For the text-containing cell, return its midpoint in (x, y) coordinate format. 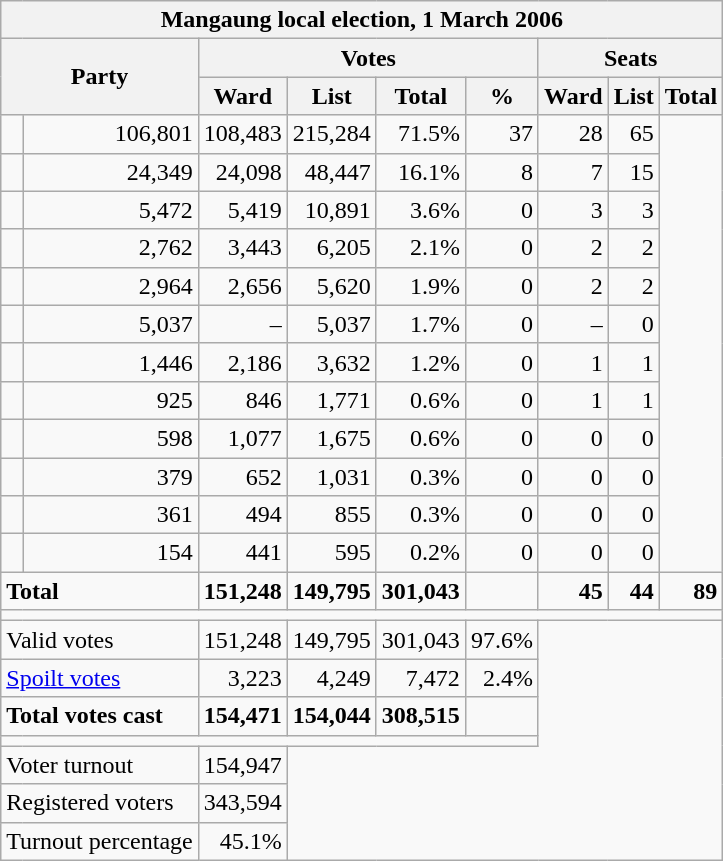
Party (100, 77)
154,947 (242, 765)
361 (110, 515)
2,964 (110, 286)
Spoilt votes (100, 678)
1,031 (332, 477)
2,186 (242, 362)
1.9% (420, 286)
154,044 (332, 716)
215,284 (332, 134)
1.7% (420, 324)
% (502, 96)
106,801 (110, 134)
7 (573, 172)
Valid votes (100, 640)
598 (110, 438)
855 (332, 515)
1,077 (242, 438)
5,472 (110, 210)
44 (634, 591)
595 (332, 553)
45.1% (242, 841)
Total votes cast (100, 716)
108,483 (242, 134)
Registered voters (100, 803)
2.1% (420, 248)
45 (573, 591)
846 (242, 400)
925 (110, 400)
5,620 (332, 286)
494 (242, 515)
379 (110, 477)
10,891 (332, 210)
48,447 (332, 172)
3,223 (242, 678)
15 (634, 172)
37 (502, 134)
441 (242, 553)
97.6% (502, 640)
5,419 (242, 210)
1,771 (332, 400)
154,471 (242, 716)
308,515 (420, 716)
Mangaung local election, 1 March 2006 (362, 20)
0.2% (420, 553)
24,098 (242, 172)
3,632 (332, 362)
343,594 (242, 803)
71.5% (420, 134)
8 (502, 172)
16.1% (420, 172)
24,349 (110, 172)
89 (691, 591)
Turnout percentage (100, 841)
4,249 (332, 678)
154 (110, 553)
Votes (368, 58)
Voter turnout (100, 765)
2,762 (110, 248)
1,675 (332, 438)
6,205 (332, 248)
1.2% (420, 362)
2.4% (502, 678)
Seats (630, 58)
28 (573, 134)
3,443 (242, 248)
3.6% (420, 210)
1,446 (110, 362)
652 (242, 477)
2,656 (242, 286)
65 (634, 134)
7,472 (420, 678)
